Find where the given text appears and provide that cell's center as (X, Y) coordinate. 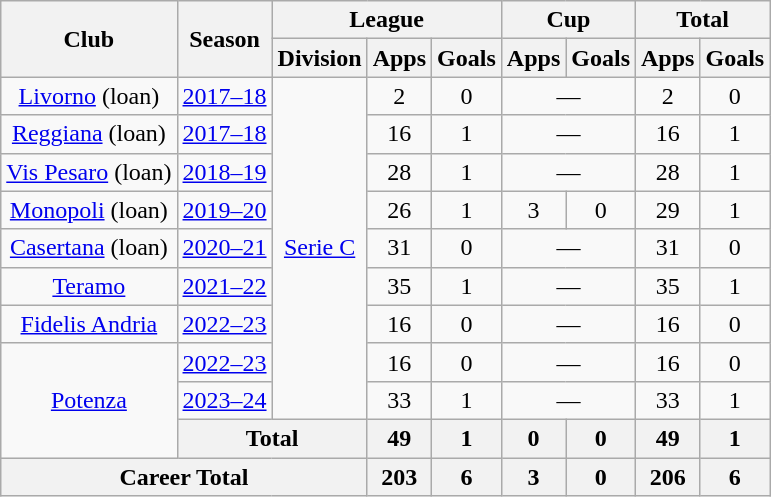
Reggiana (loan) (89, 134)
Casertana (loan) (89, 248)
Career Total (184, 477)
Vis Pesaro (loan) (89, 172)
League (386, 20)
26 (399, 210)
29 (668, 210)
Cup (568, 20)
203 (399, 477)
Livorno (loan) (89, 96)
2021–22 (224, 286)
Teramo (89, 286)
2018–19 (224, 172)
206 (668, 477)
2020–21 (224, 248)
Club (89, 39)
Serie C (320, 248)
2023–24 (224, 400)
Division (320, 58)
Monopoli (loan) (89, 210)
2019–20 (224, 210)
Fidelis Andria (89, 324)
Potenza (89, 400)
Season (224, 39)
